For the text-containing cell, return its midpoint in [X, Y] coordinate format. 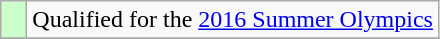
Qualified for the 2016 Summer Olympics [233, 20]
